Scan for the cell matching the given text and deliver its [x, y] coordinate at center. 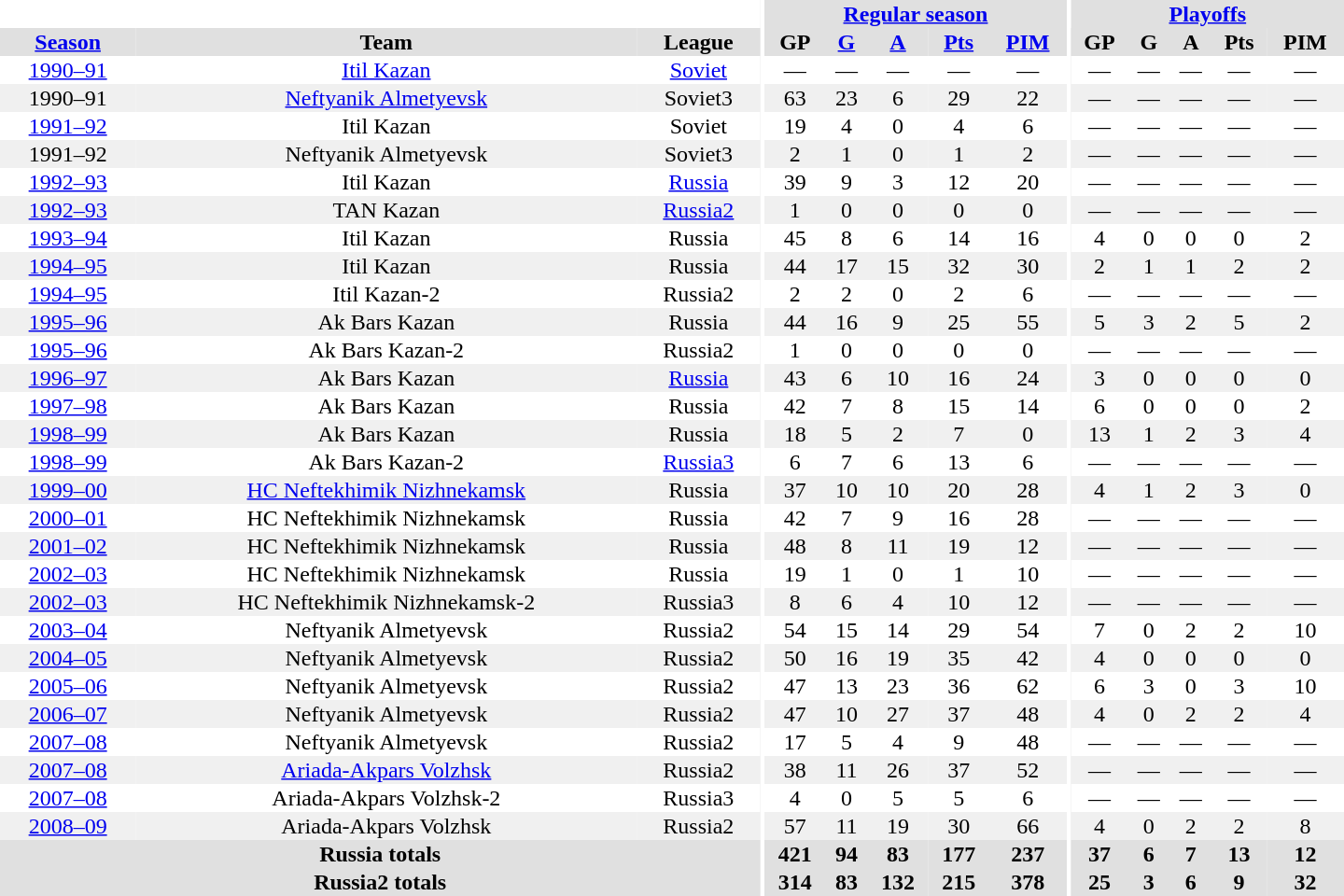
66 [1029, 826]
League [698, 42]
1993–94 [67, 238]
39 [795, 182]
314 [795, 882]
Russia totals [380, 854]
63 [795, 98]
62 [1029, 686]
1997–98 [67, 406]
2004–05 [67, 658]
Season [67, 42]
2005–06 [67, 686]
421 [795, 854]
Regular season [915, 14]
Ariada-Akpars Volzhsk-2 [386, 798]
52 [1029, 770]
Itil Kazan-2 [386, 294]
215 [959, 882]
TAN Kazan [386, 210]
27 [898, 714]
1996–97 [67, 378]
1999–00 [67, 490]
22 [1029, 98]
35 [959, 658]
2000–01 [67, 518]
237 [1029, 854]
Playoffs [1208, 14]
378 [1029, 882]
36 [959, 686]
2003–04 [67, 630]
55 [1029, 322]
24 [1029, 378]
HC Neftekhimik Nizhnekamsk-2 [386, 602]
50 [795, 658]
43 [795, 378]
38 [795, 770]
57 [795, 826]
Russia2 totals [380, 882]
94 [846, 854]
177 [959, 854]
2006–07 [67, 714]
45 [795, 238]
18 [795, 434]
132 [898, 882]
2001–02 [67, 546]
2008–09 [67, 826]
26 [898, 770]
Team [386, 42]
